Output the [x, y] coordinate of the center of the cell containing the given text.  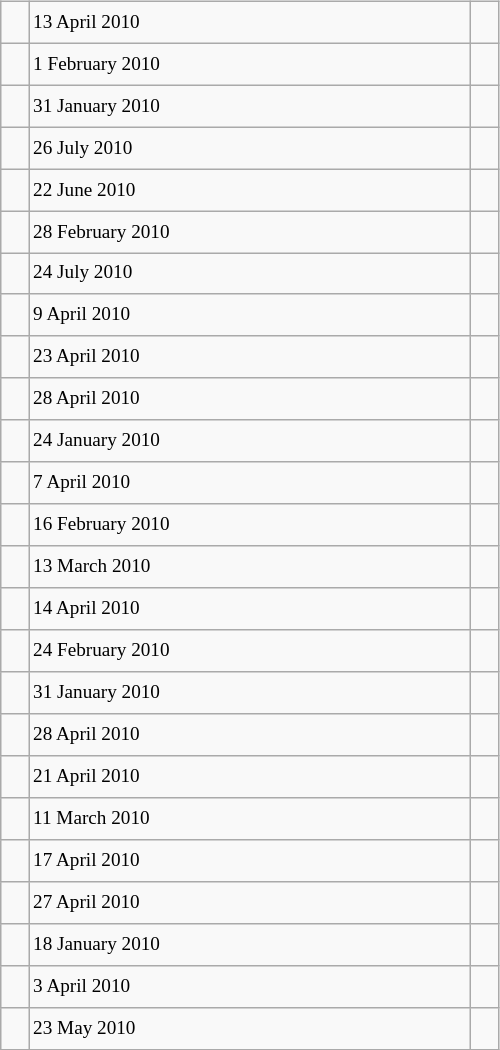
21 April 2010 [249, 777]
24 January 2010 [249, 441]
7 April 2010 [249, 483]
23 May 2010 [249, 1028]
3 April 2010 [249, 986]
1 February 2010 [249, 64]
13 March 2010 [249, 567]
16 February 2010 [249, 525]
14 April 2010 [249, 609]
24 July 2010 [249, 274]
9 April 2010 [249, 315]
22 June 2010 [249, 190]
17 April 2010 [249, 861]
26 July 2010 [249, 148]
23 April 2010 [249, 357]
18 January 2010 [249, 944]
24 February 2010 [249, 651]
27 April 2010 [249, 902]
13 April 2010 [249, 22]
11 March 2010 [249, 819]
28 February 2010 [249, 232]
